Capture the cell that displays the provided text and extract its (x, y) central coordinate. 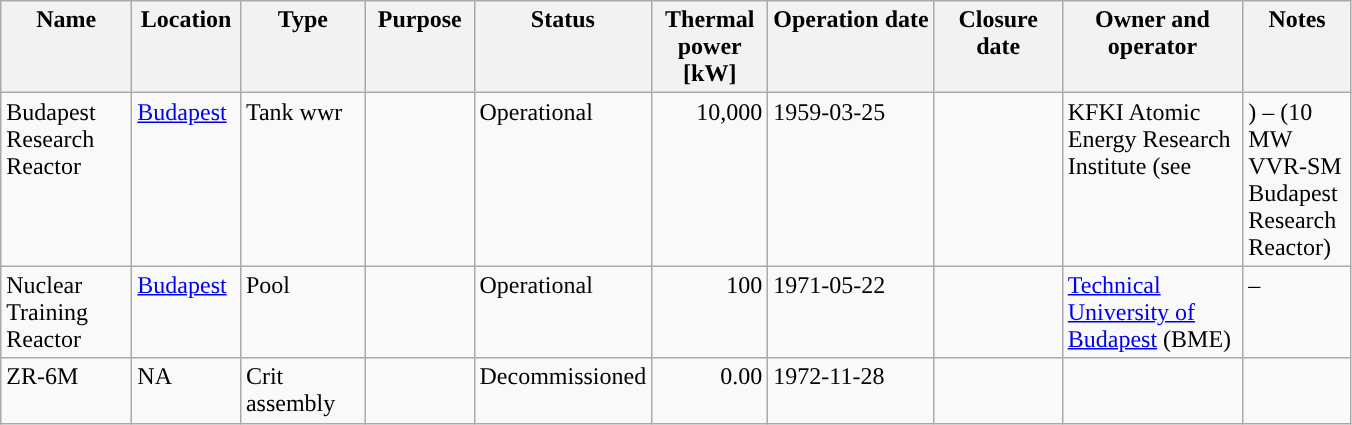
Owner and operator (1152, 47)
KFKI Atomic Energy Research Institute (see (1152, 180)
Nuclear Training Reactor (66, 312)
Operation date (851, 47)
Crit assembly (302, 390)
Notes (1298, 47)
Technical University of Budapest (BME) (1152, 312)
0.00 (710, 390)
Purpose (420, 47)
Name (66, 47)
100 (710, 312)
Status (563, 47)
Budapest Research Reactor (66, 180)
1971-05-22 (851, 312)
Closure date (998, 47)
1959-03-25 (851, 180)
Decommissioned (563, 390)
Pool (302, 312)
Type (302, 47)
– (1298, 312)
1972-11-28 (851, 390)
Tank wwr (302, 180)
Thermal power [kW] (710, 47)
NA (186, 390)
10,000 (710, 180)
ZR-6M (66, 390)
Location (186, 47)
) – (10 MW VVR-SM Budapest Research Reactor) (1298, 180)
